Find where the given text appears and provide that cell's center as [X, Y] coordinate. 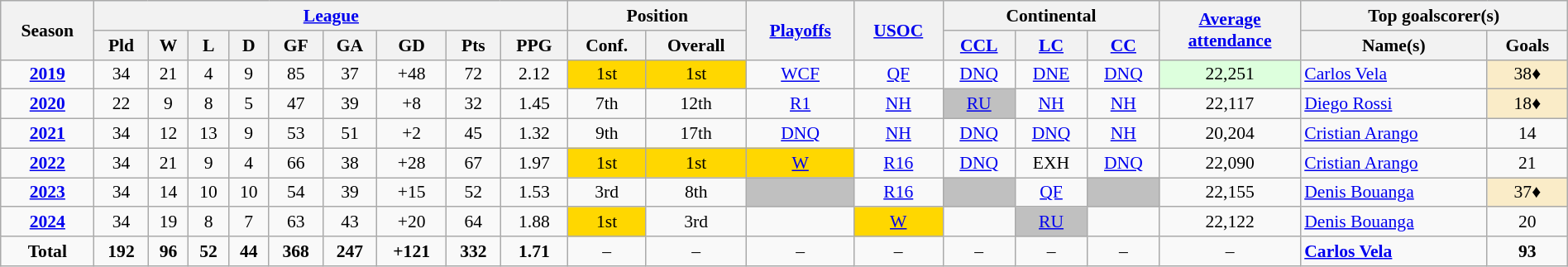
66 [296, 163]
96 [169, 251]
+121 [412, 251]
2.12 [534, 74]
PPG [534, 45]
54 [296, 193]
63 [296, 222]
+8 [412, 104]
43 [349, 222]
2023 [48, 193]
Continental [1051, 16]
18♦ [1527, 104]
Average attendance [1230, 30]
22,122 [1230, 222]
GD [412, 45]
GA [349, 45]
1.88 [534, 222]
+28 [412, 163]
13 [208, 134]
7th [607, 104]
17th [696, 134]
53 [296, 134]
64 [473, 222]
LC [1050, 45]
38♦ [1527, 74]
93 [1527, 251]
7 [248, 222]
85 [296, 74]
Position [657, 16]
12 [169, 134]
22,090 [1230, 163]
22 [121, 104]
1.97 [534, 163]
247 [349, 251]
44 [248, 251]
51 [349, 134]
CCL [979, 45]
+2 [412, 134]
Total [48, 251]
+48 [412, 74]
37♦ [1527, 193]
EXH [1050, 163]
+15 [412, 193]
37 [349, 74]
2020 [48, 104]
2022 [48, 163]
1.71 [534, 251]
Pts [473, 45]
2019 [48, 74]
22,117 [1230, 104]
32 [473, 104]
1.45 [534, 104]
Playoffs [801, 30]
WCF [801, 74]
12th [696, 104]
USOC [898, 30]
22,155 [1230, 193]
1.32 [534, 134]
GF [296, 45]
League [331, 16]
R1 [801, 104]
Goals [1527, 45]
+20 [412, 222]
2024 [48, 222]
Top goalscorer(s) [1434, 16]
1.53 [534, 193]
Conf. [607, 45]
9th [607, 134]
22,251 [1230, 74]
Overall [696, 45]
5 [248, 104]
67 [473, 163]
2021 [48, 134]
D [248, 45]
Diego Rossi [1394, 104]
19 [169, 222]
DNE [1050, 74]
L [208, 45]
332 [473, 251]
45 [473, 134]
Name(s) [1394, 45]
Season [48, 30]
192 [121, 251]
47 [296, 104]
Pld [121, 45]
20,204 [1230, 134]
8th [696, 193]
368 [296, 251]
20 [1527, 222]
72 [473, 74]
CC [1123, 45]
38 [349, 163]
